Extract the [X, Y] coordinate from the center of the cell holding the provided text.  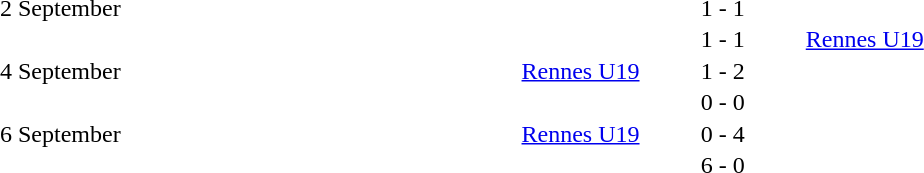
0 - 4 [723, 134]
1 - 2 [723, 71]
1 - 1 [723, 39]
0 - 0 [723, 103]
